Scan for the cell matching the given text and deliver its [X, Y] coordinate at center. 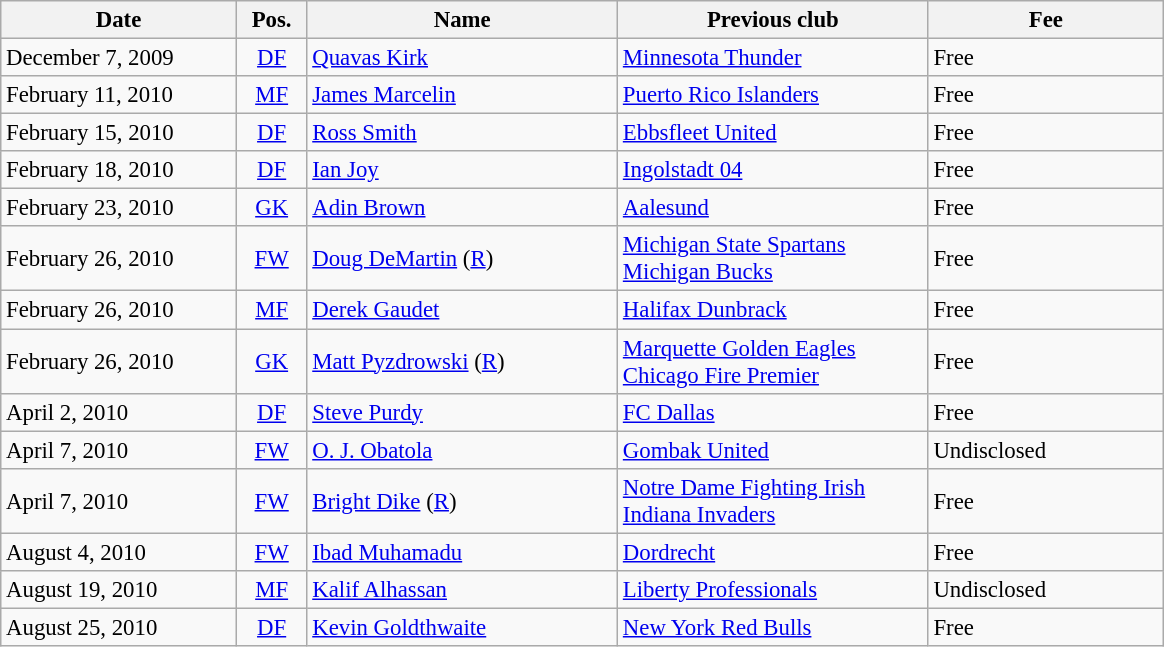
April 2, 2010 [119, 412]
Date [119, 20]
Liberty Professionals [774, 590]
Derek Gaudet [462, 310]
Fee [1046, 20]
Kalif Alhassan [462, 590]
Kevin Goldthwaite [462, 627]
Previous club [774, 20]
FC Dallas [774, 412]
Gombak United [774, 450]
Matt Pyzdrowski (R) [462, 362]
Aalesund [774, 208]
Quavas Kirk [462, 58]
Puerto Rico Islanders [774, 95]
August 25, 2010 [119, 627]
O. J. Obatola [462, 450]
Doug DeMartin (R) [462, 258]
Halifax Dunbrack [774, 310]
Dordrecht [774, 552]
Notre Dame Fighting Irish Indiana Invaders [774, 500]
Ebbsfleet United [774, 133]
Adin Brown [462, 208]
February 11, 2010 [119, 95]
Pos. [272, 20]
February 15, 2010 [119, 133]
August 4, 2010 [119, 552]
New York Red Bulls [774, 627]
Steve Purdy [462, 412]
Bright Dike (R) [462, 500]
February 18, 2010 [119, 170]
December 7, 2009 [119, 58]
Ingolstadt 04 [774, 170]
Ian Joy [462, 170]
February 23, 2010 [119, 208]
Ross Smith [462, 133]
Michigan State Spartans Michigan Bucks [774, 258]
James Marcelin [462, 95]
Minnesota Thunder [774, 58]
Marquette Golden Eagles Chicago Fire Premier [774, 362]
Name [462, 20]
Ibad Muhamadu [462, 552]
August 19, 2010 [119, 590]
